From the cell containing the given text, extract its center point as [x, y] coordinate. 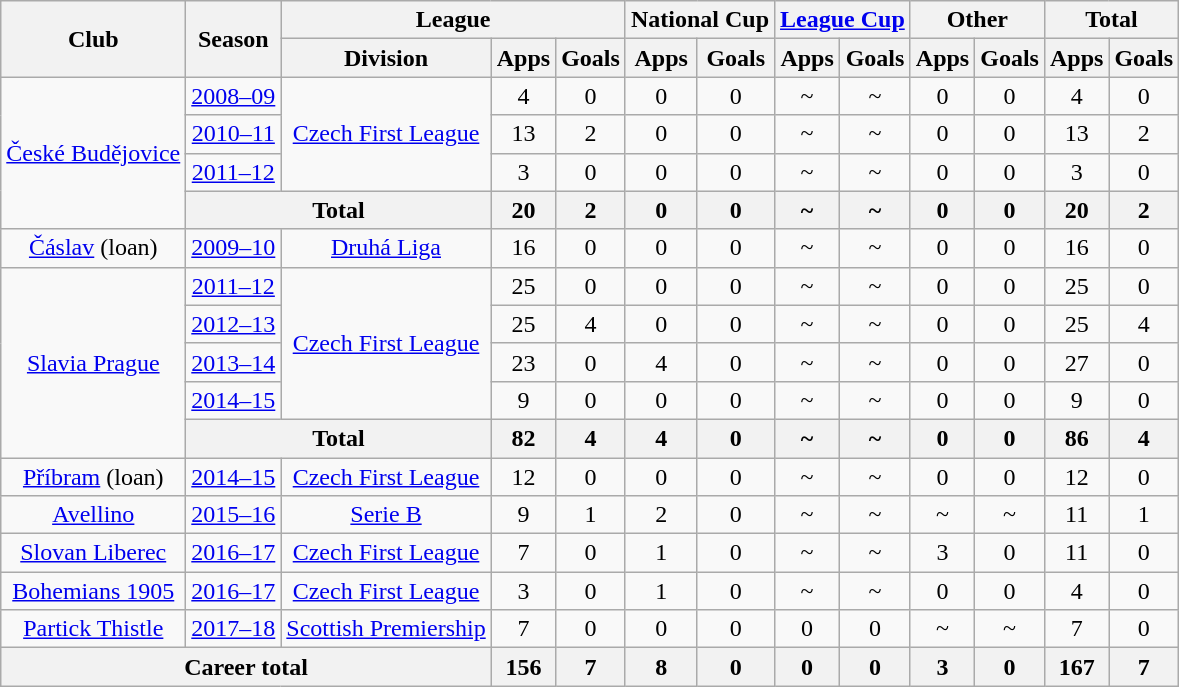
Avellino [94, 515]
2012–13 [234, 324]
Partick Thistle [94, 629]
82 [523, 438]
86 [1076, 438]
156 [523, 667]
23 [523, 362]
27 [1076, 362]
2008–09 [234, 96]
Other [977, 20]
8 [661, 667]
2017–18 [234, 629]
Season [234, 39]
2010–11 [234, 134]
Slavia Prague [94, 362]
Druhá Liga [386, 248]
Slovan Liberec [94, 553]
2013–14 [234, 362]
Bohemians 1905 [94, 591]
Club [94, 39]
Career total [246, 667]
Příbram (loan) [94, 477]
167 [1076, 667]
Serie B [386, 515]
Scottish Premiership [386, 629]
2009–10 [234, 248]
České Budějovice [94, 153]
League [454, 20]
League Cup [843, 20]
2015–16 [234, 515]
Division [386, 58]
National Cup [700, 20]
Čáslav (loan) [94, 248]
